Scan for the cell matching the given text and deliver its (X, Y) coordinate at center. 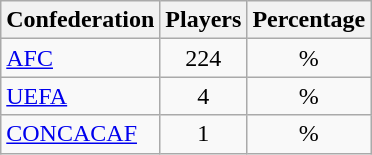
224 (204, 58)
UEFA (80, 96)
AFC (80, 58)
CONCACAF (80, 134)
Players (204, 20)
4 (204, 96)
Confederation (80, 20)
Percentage (309, 20)
1 (204, 134)
